Identify which cell holds the provided text, then report its (x, y) central coordinate. 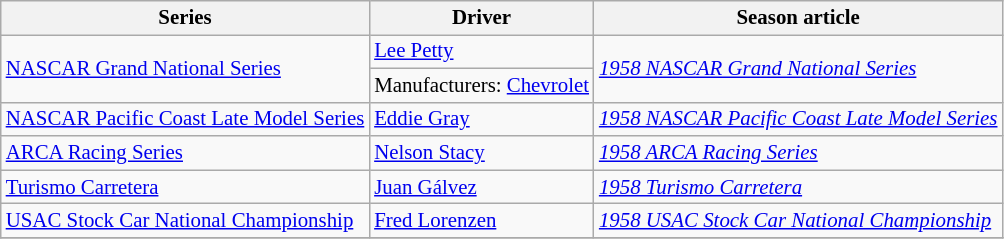
1958 NASCAR Grand National Series (798, 68)
Juan Gálvez (482, 187)
Fred Lorenzen (482, 221)
USAC Stock Car National Championship (185, 221)
NASCAR Grand National Series (185, 68)
Lee Petty (482, 51)
NASCAR Pacific Coast Late Model Series (185, 119)
Turismo Carretera (185, 187)
Nelson Stacy (482, 153)
Eddie Gray (482, 119)
1958 Turismo Carretera (798, 187)
Manufacturers: Chevrolet (482, 85)
Series (185, 18)
1958 ARCA Racing Series (798, 153)
1958 NASCAR Pacific Coast Late Model Series (798, 119)
1958 USAC Stock Car National Championship (798, 221)
ARCA Racing Series (185, 153)
Driver (482, 18)
Season article (798, 18)
